Search for the cell housing the specified text and yield its (X, Y) center coordinate. 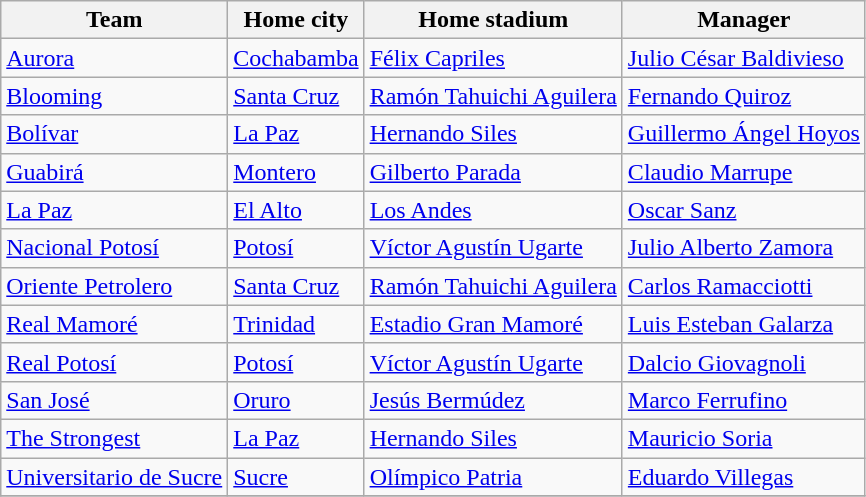
Cochabamba (296, 58)
Trinidad (296, 324)
Home city (296, 20)
Fernando Quiroz (744, 96)
Sucre (296, 477)
Montero (296, 172)
Guabirá (114, 172)
Carlos Ramacciotti (744, 286)
Luis Esteban Galarza (744, 324)
Oriente Petrolero (114, 286)
Eduardo Villegas (744, 477)
Real Mamoré (114, 324)
Real Potosí (114, 362)
Julio César Baldivieso (744, 58)
Oscar Sanz (744, 210)
Jesús Bermúdez (493, 400)
Manager (744, 20)
Home stadium (493, 20)
Estadio Gran Mamoré (493, 324)
Blooming (114, 96)
Claudio Marrupe (744, 172)
Aurora (114, 58)
Gilberto Parada (493, 172)
Nacional Potosí (114, 248)
Los Andes (493, 210)
Bolívar (114, 134)
Universitario de Sucre (114, 477)
Guillermo Ángel Hoyos (744, 134)
Olímpico Patria (493, 477)
Félix Capriles (493, 58)
Dalcio Giovagnoli (744, 362)
San José (114, 400)
El Alto (296, 210)
Oruro (296, 400)
Mauricio Soria (744, 438)
The Strongest (114, 438)
Julio Alberto Zamora (744, 248)
Team (114, 20)
Marco Ferrufino (744, 400)
